Locate the cell with the specified text and output its (X, Y) center coordinate. 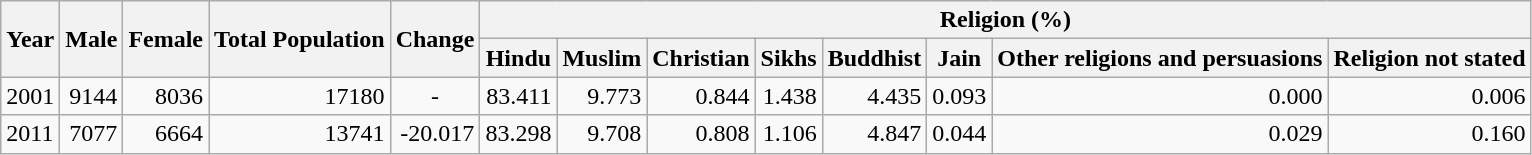
0.006 (1430, 96)
Jain (960, 58)
2001 (30, 96)
17180 (300, 96)
Religion not stated (1430, 58)
0.844 (701, 96)
83.298 (518, 134)
0.808 (701, 134)
Religion (%) (1006, 20)
Female (166, 39)
13741 (300, 134)
Male (92, 39)
9144 (92, 96)
Christian (701, 58)
0.044 (960, 134)
Total Population (300, 39)
- (435, 96)
4.847 (874, 134)
Year (30, 39)
0.029 (1160, 134)
Buddhist (874, 58)
2011 (30, 134)
4.435 (874, 96)
9.708 (602, 134)
1.438 (788, 96)
0.000 (1160, 96)
9.773 (602, 96)
-20.017 (435, 134)
Hindu (518, 58)
83.411 (518, 96)
Change (435, 39)
Other religions and persuasions (1160, 58)
7077 (92, 134)
0.160 (1430, 134)
6664 (166, 134)
Muslim (602, 58)
8036 (166, 96)
0.093 (960, 96)
Sikhs (788, 58)
1.106 (788, 134)
